Identify which cell holds the provided text, then report its [X, Y] central coordinate. 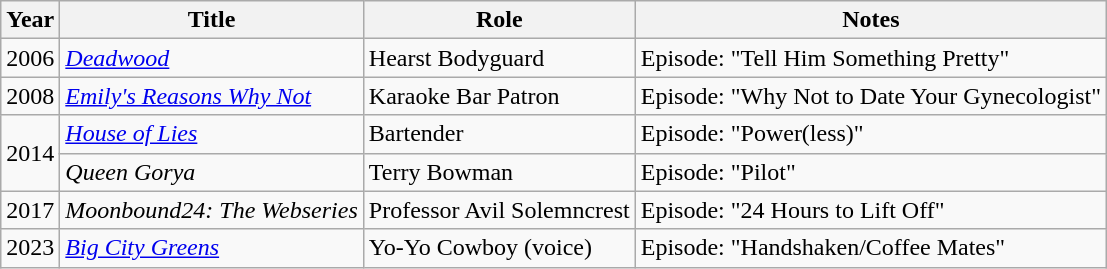
Terry Bowman [499, 172]
Episode: "Why Not to Date Your Gynecologist" [870, 96]
Episode: "Tell Him Something Pretty" [870, 58]
Episode: "Handshaken/Coffee Mates" [870, 248]
Episode: "24 Hours to Lift Off" [870, 210]
Deadwood [212, 58]
2008 [30, 96]
2017 [30, 210]
2023 [30, 248]
Episode: "Pilot" [870, 172]
Notes [870, 20]
Episode: "Power(less)" [870, 134]
2006 [30, 58]
Hearst Bodyguard [499, 58]
House of Lies [212, 134]
Title [212, 20]
Professor Avil Solemncrest [499, 210]
Year [30, 20]
Karaoke Bar Patron [499, 96]
2014 [30, 153]
Queen Gorya [212, 172]
Big City Greens [212, 248]
Moonbound24: The Webseries [212, 210]
Bartender [499, 134]
Yo-Yo Cowboy (voice) [499, 248]
Role [499, 20]
Emily's Reasons Why Not [212, 96]
